Return (x, y) of the center of cell containing provided text 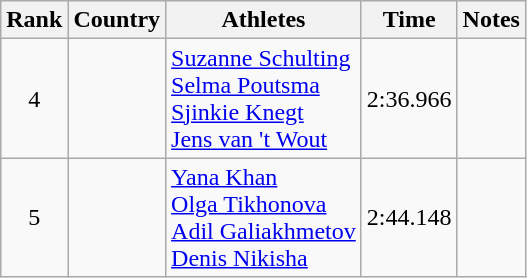
Yana KhanOlga TikhonovaAdil GaliakhmetovDenis Nikisha (264, 218)
4 (34, 98)
5 (34, 218)
Time (409, 20)
Suzanne SchultingSelma PoutsmaSjinkie KnegtJens van 't Wout (264, 98)
Athletes (264, 20)
Notes (491, 20)
2:44.148 (409, 218)
2:36.966 (409, 98)
Rank (34, 20)
Country (117, 20)
